Search for the cell housing the specified text and yield its (x, y) center coordinate. 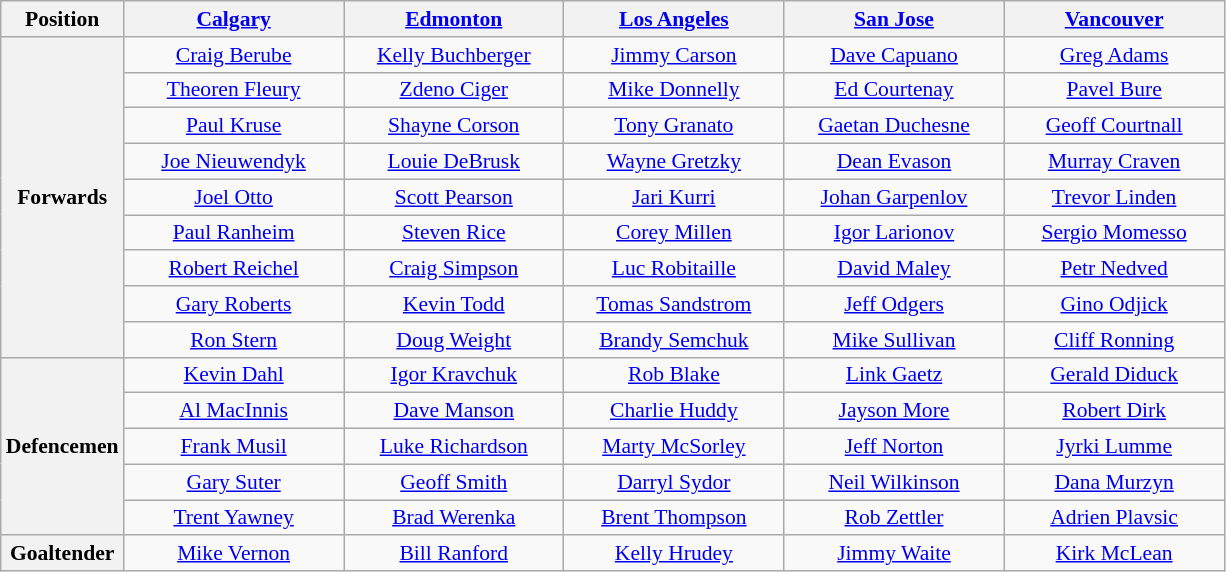
Zdeno Ciger (454, 90)
Link Gaetz (894, 375)
Dana Murzyn (1114, 482)
Jayson More (894, 411)
Geoff Smith (454, 482)
San Jose (894, 19)
Charlie Huddy (674, 411)
Jari Kurri (674, 197)
Jimmy Carson (674, 55)
Marty McSorley (674, 447)
Dave Capuano (894, 55)
Jeff Norton (894, 447)
Doug Weight (454, 340)
Robert Reichel (234, 269)
Mike Vernon (234, 554)
Dave Manson (454, 411)
Craig Berube (234, 55)
Gino Odjick (1114, 304)
Theoren Fleury (234, 90)
Pavel Bure (1114, 90)
Corey Millen (674, 233)
Rob Blake (674, 375)
Tony Granato (674, 126)
Bill Ranford (454, 554)
Dean Evason (894, 162)
Scott Pearson (454, 197)
Joe Nieuwendyk (234, 162)
Joel Otto (234, 197)
Luke Richardson (454, 447)
Mike Donnelly (674, 90)
Kelly Buchberger (454, 55)
Kevin Dahl (234, 375)
Paul Ranheim (234, 233)
Edmonton (454, 19)
Kevin Todd (454, 304)
Defencemen (62, 446)
Darryl Sydor (674, 482)
Brent Thompson (674, 518)
Gerald Diduck (1114, 375)
Igor Larionov (894, 233)
Cliff Ronning (1114, 340)
Louie DeBrusk (454, 162)
Ron Stern (234, 340)
Al MacInnis (234, 411)
Los Angeles (674, 19)
Adrien Plavsic (1114, 518)
Rob Zettler (894, 518)
Frank Musil (234, 447)
Goaltender (62, 554)
Trent Yawney (234, 518)
Gaetan Duchesne (894, 126)
David Maley (894, 269)
Vancouver (1114, 19)
Kirk McLean (1114, 554)
Gary Roberts (234, 304)
Calgary (234, 19)
Murray Craven (1114, 162)
Paul Kruse (234, 126)
Wayne Gretzky (674, 162)
Geoff Courtnall (1114, 126)
Petr Nedved (1114, 269)
Jimmy Waite (894, 554)
Greg Adams (1114, 55)
Forwards (62, 198)
Steven Rice (454, 233)
Jeff Odgers (894, 304)
Kelly Hrudey (674, 554)
Ed Courtenay (894, 90)
Mike Sullivan (894, 340)
Robert Dirk (1114, 411)
Shayne Corson (454, 126)
Gary Suter (234, 482)
Trevor Linden (1114, 197)
Position (62, 19)
Igor Kravchuk (454, 375)
Brad Werenka (454, 518)
Sergio Momesso (1114, 233)
Tomas Sandstrom (674, 304)
Craig Simpson (454, 269)
Johan Garpenlov (894, 197)
Luc Robitaille (674, 269)
Brandy Semchuk (674, 340)
Neil Wilkinson (894, 482)
Jyrki Lumme (1114, 447)
